Return the (X, Y) coordinate for the center point of the cell that contains the specified text.  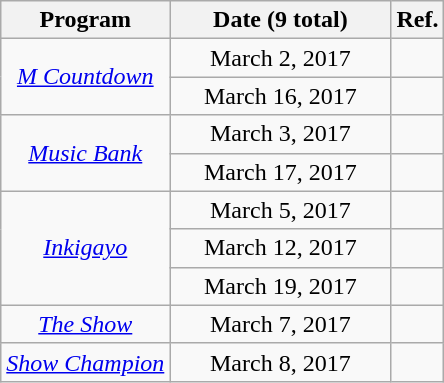
Ref. (418, 20)
Date (9 total) (280, 20)
March 17, 2017 (280, 172)
March 3, 2017 (280, 134)
Inkigayo (86, 248)
Show Champion (86, 362)
Program (86, 20)
March 8, 2017 (280, 362)
March 16, 2017 (280, 96)
March 12, 2017 (280, 248)
The Show (86, 324)
M Countdown (86, 77)
March 7, 2017 (280, 324)
March 19, 2017 (280, 286)
Music Bank (86, 153)
March 5, 2017 (280, 210)
March 2, 2017 (280, 58)
